Output the [x, y] coordinate of the center of the cell containing the given text.  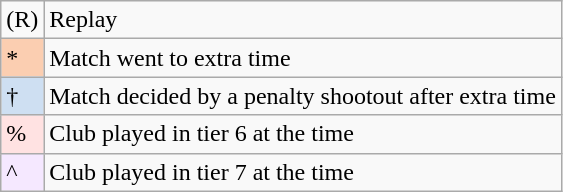
Club played in tier 6 at the time [303, 134]
Match decided by a penalty shootout after extra time [303, 96]
* [22, 58]
† [22, 96]
Replay [303, 20]
Match went to extra time [303, 58]
(R) [22, 20]
Club played in tier 7 at the time [303, 172]
^ [22, 172]
% [22, 134]
